Capture the cell that displays the provided text and extract its (x, y) central coordinate. 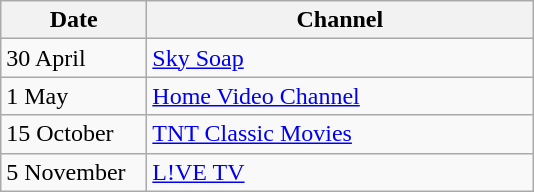
TNT Classic Movies (340, 134)
Channel (340, 20)
Sky Soap (340, 58)
Home Video Channel (340, 96)
15 October (74, 134)
30 April (74, 58)
5 November (74, 172)
1 May (74, 96)
Date (74, 20)
L!VE TV (340, 172)
